Detect which cell encompasses the target text, then output its (x, y) center coordinate. 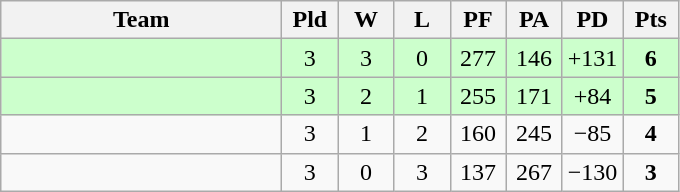
Pts (651, 20)
146 (534, 58)
−85 (592, 134)
171 (534, 96)
Pld (310, 20)
245 (534, 134)
160 (478, 134)
277 (478, 58)
4 (651, 134)
PA (534, 20)
+84 (592, 96)
W (366, 20)
L (422, 20)
+131 (592, 58)
6 (651, 58)
Team (142, 20)
−130 (592, 172)
255 (478, 96)
137 (478, 172)
267 (534, 172)
5 (651, 96)
PD (592, 20)
PF (478, 20)
